Return [x, y] of the center of cell containing provided text 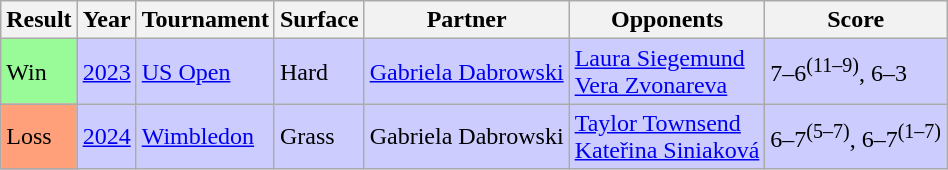
Laura Siegemund Vera Zvonareva [667, 72]
Partner [466, 20]
Taylor Townsend Kateřina Siniaková [667, 136]
Wimbledon [205, 136]
2024 [106, 136]
US Open [205, 72]
Opponents [667, 20]
Surface [319, 20]
Grass [319, 136]
2023 [106, 72]
Year [106, 20]
Hard [319, 72]
7–6(11–9), 6–3 [856, 72]
Score [856, 20]
Loss [39, 136]
Result [39, 20]
6–7(5–7), 6–7(1–7) [856, 136]
Tournament [205, 20]
Win [39, 72]
